Provide the (X, Y) coordinate of the cell's center where the given text is located.  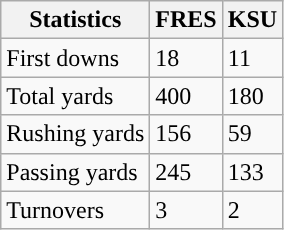
Passing yards (76, 172)
Rushing yards (76, 134)
Total yards (76, 96)
FRES (186, 20)
133 (252, 172)
59 (252, 134)
KSU (252, 20)
180 (252, 96)
245 (186, 172)
First downs (76, 58)
3 (186, 210)
18 (186, 58)
400 (186, 96)
2 (252, 210)
Statistics (76, 20)
156 (186, 134)
11 (252, 58)
Turnovers (76, 210)
